Identify which cell holds the provided text, then report its (X, Y) central coordinate. 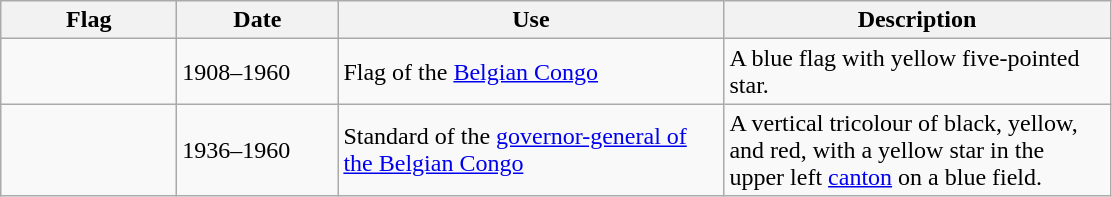
1936–1960 (258, 150)
Flag (89, 20)
1908–1960 (258, 72)
Standard of the governor-general of the Belgian Congo (531, 150)
Use (531, 20)
Flag of the Belgian Congo (531, 72)
A blue flag with yellow five-pointed star. (917, 72)
Description (917, 20)
Date (258, 20)
A vertical tricolour of black, yellow, and red, with a yellow star in the upper left canton on a blue field. (917, 150)
